For the text-containing cell, return its midpoint in (X, Y) coordinate format. 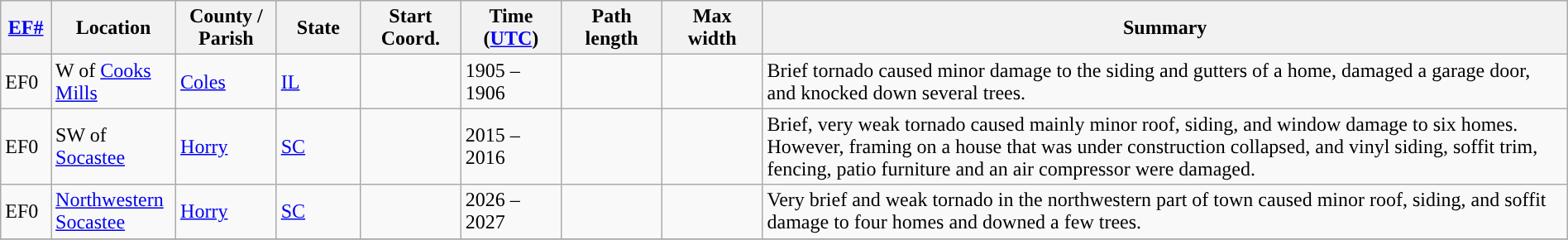
W of Cooks Mills (114, 81)
State (318, 28)
2026 – 2027 (511, 212)
EF# (26, 28)
Time (UTC) (511, 28)
Path length (612, 28)
2015 – 2016 (511, 146)
Summary (1164, 28)
Coles (227, 81)
Start Coord. (411, 28)
1905 – 1906 (511, 81)
Brief tornado caused minor damage to the siding and gutters of a home, damaged a garage door, and knocked down several trees. (1164, 81)
IL (318, 81)
Location (114, 28)
SW of Socastee (114, 146)
Very brief and weak tornado in the northwestern part of town caused minor roof, siding, and soffit damage to four homes and downed a few trees. (1164, 212)
Max width (712, 28)
County / Parish (227, 28)
Northwestern Socastee (114, 212)
